Locate the cell with the specified text and output its (x, y) center coordinate. 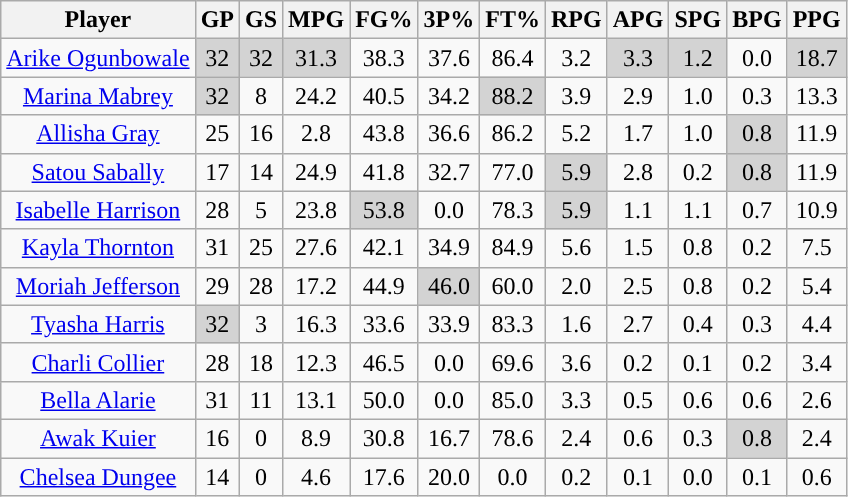
12.3 (316, 362)
7.5 (816, 248)
4.6 (316, 477)
Awak Kuier (98, 438)
34.2 (449, 96)
86.2 (513, 134)
24.9 (316, 172)
13.3 (816, 96)
1.2 (698, 58)
3 (260, 324)
1.7 (638, 134)
2.7 (638, 324)
Isabelle Harrison (98, 210)
GS (260, 20)
53.8 (384, 210)
APG (638, 20)
34.9 (449, 248)
77.0 (513, 172)
FT% (513, 20)
5.2 (576, 134)
29 (217, 286)
Allisha Gray (98, 134)
FG% (384, 20)
13.1 (316, 400)
Marina Mabrey (98, 96)
69.6 (513, 362)
8 (260, 96)
60.0 (513, 286)
41.8 (384, 172)
3.9 (576, 96)
20.0 (449, 477)
GP (217, 20)
3.2 (576, 58)
33.6 (384, 324)
32.7 (449, 172)
BPG (757, 20)
2.5 (638, 286)
2.0 (576, 286)
Arike Ogunbowale (98, 58)
3.6 (576, 362)
83.3 (513, 324)
88.2 (513, 96)
5.4 (816, 286)
3.4 (816, 362)
8.9 (316, 438)
42.1 (384, 248)
40.5 (384, 96)
86.4 (513, 58)
0.7 (757, 210)
10.9 (816, 210)
2.9 (638, 96)
17.2 (316, 286)
37.6 (449, 58)
78.6 (513, 438)
Moriah Jefferson (98, 286)
30.8 (384, 438)
43.8 (384, 134)
46.5 (384, 362)
Tyasha Harris (98, 324)
33.9 (449, 324)
Player (98, 20)
5 (260, 210)
17.6 (384, 477)
18 (260, 362)
85.0 (513, 400)
RPG (576, 20)
1.6 (576, 324)
0.4 (698, 324)
Kayla Thornton (98, 248)
Chelsea Dungee (98, 477)
3P% (449, 20)
18.7 (816, 58)
38.3 (384, 58)
5.6 (576, 248)
MPG (316, 20)
84.9 (513, 248)
1.5 (638, 248)
23.8 (316, 210)
PPG (816, 20)
0.5 (638, 400)
36.6 (449, 134)
17 (217, 172)
11 (260, 400)
16.3 (316, 324)
31.3 (316, 58)
44.9 (384, 286)
78.3 (513, 210)
50.0 (384, 400)
27.6 (316, 248)
SPG (698, 20)
2.6 (816, 400)
Satou Sabally (98, 172)
16.7 (449, 438)
46.0 (449, 286)
Charli Collier (98, 362)
4.4 (816, 324)
Bella Alarie (98, 400)
24.2 (316, 96)
